Extract the (X, Y) coordinate from the center of the cell holding the provided text.  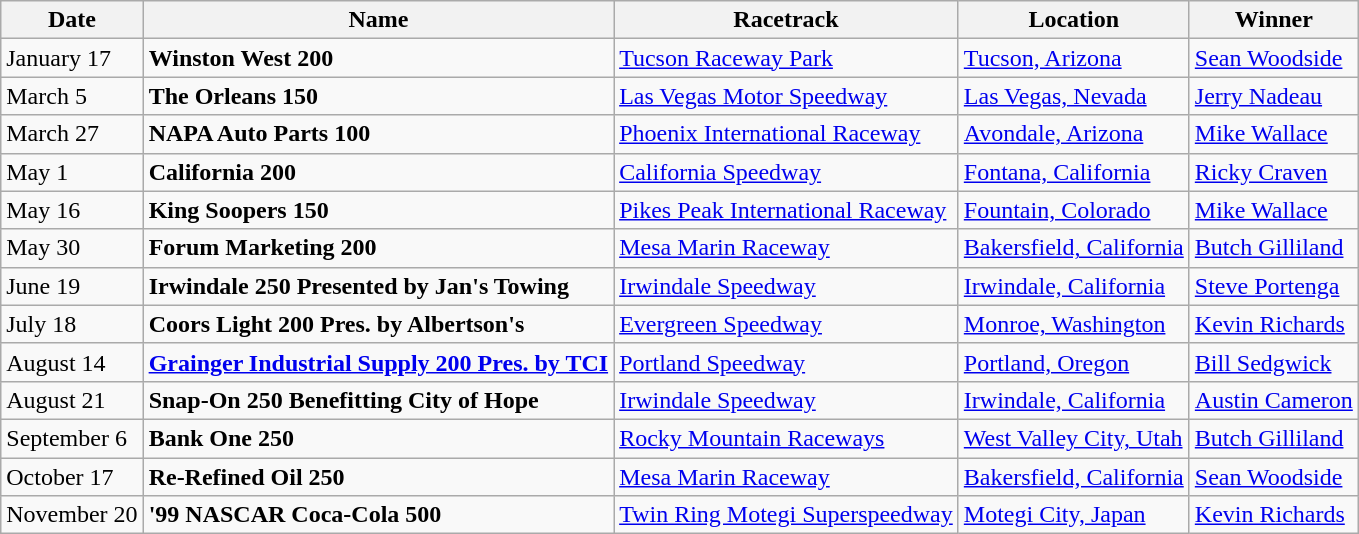
Bill Sedgwick (1274, 362)
Ricky Craven (1274, 172)
Las Vegas Motor Speedway (786, 96)
Forum Marketing 200 (378, 248)
Las Vegas, Nevada (1074, 96)
May 1 (72, 172)
January 17 (72, 58)
Jerry Nadeau (1274, 96)
May 16 (72, 210)
Winner (1274, 20)
California Speedway (786, 172)
NAPA Auto Parts 100 (378, 134)
Avondale, Arizona (1074, 134)
Name (378, 20)
July 18 (72, 324)
August 14 (72, 362)
Irwindale 250 Presented by Jan's Towing (378, 286)
Tucson, Arizona (1074, 58)
June 19 (72, 286)
Bank One 250 (378, 438)
Fontana, California (1074, 172)
Steve Portenga (1274, 286)
Racetrack (786, 20)
Portland, Oregon (1074, 362)
March 5 (72, 96)
Portland Speedway (786, 362)
Fountain, Colorado (1074, 210)
March 27 (72, 134)
Coors Light 200 Pres. by Albertson's (378, 324)
'99 NASCAR Coca-Cola 500 (378, 515)
August 21 (72, 400)
Pikes Peak International Raceway (786, 210)
Snap-On 250 Benefitting City of Hope (378, 400)
Re-Refined Oil 250 (378, 477)
Phoenix International Raceway (786, 134)
Motegi City, Japan (1074, 515)
Evergreen Speedway (786, 324)
Twin Ring Motegi Superspeedway (786, 515)
November 20 (72, 515)
Rocky Mountain Raceways (786, 438)
California 200 (378, 172)
Austin Cameron (1274, 400)
Winston West 200 (378, 58)
Location (1074, 20)
September 6 (72, 438)
The Orleans 150 (378, 96)
Tucson Raceway Park (786, 58)
Grainger Industrial Supply 200 Pres. by TCI (378, 362)
Date (72, 20)
May 30 (72, 248)
Monroe, Washington (1074, 324)
King Soopers 150 (378, 210)
October 17 (72, 477)
West Valley City, Utah (1074, 438)
